Provide the (X, Y) coordinate of the cell's center where the given text is located.  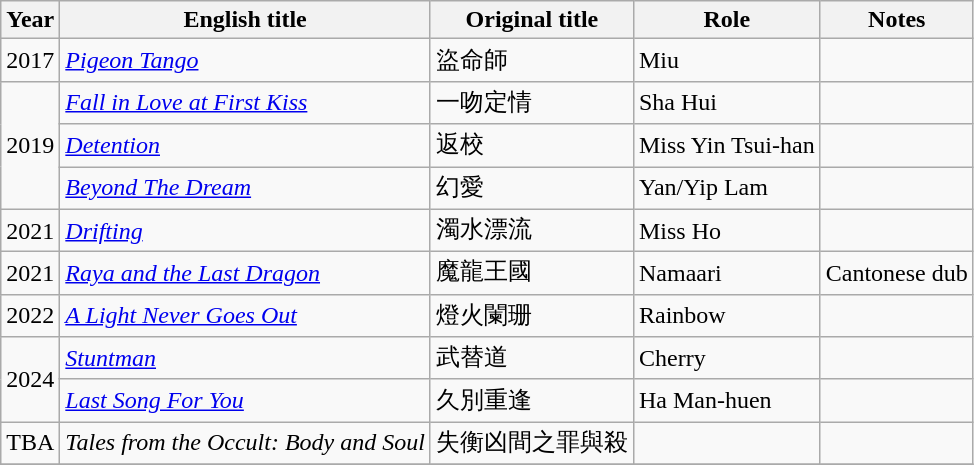
燈火闌珊 (532, 316)
Fall in Love at First Kiss (246, 102)
Pigeon Tango (246, 60)
幻愛 (532, 188)
失衡凶間之罪與殺 (532, 444)
Rainbow (726, 316)
English title (246, 20)
Cantonese dub (896, 274)
Raya and the Last Dragon (246, 274)
Drifting (246, 230)
返校 (532, 146)
Tales from the Occult: Body and Soul (246, 444)
Detention (246, 146)
Yan/Yip Lam (726, 188)
Namaari (726, 274)
Cherry (726, 358)
2022 (30, 316)
盜命師 (532, 60)
武替道 (532, 358)
Notes (896, 20)
Miu (726, 60)
Last Song For You (246, 400)
Year (30, 20)
魔龍王國 (532, 274)
Original title (532, 20)
濁水漂流 (532, 230)
Stuntman (246, 358)
久別重逢 (532, 400)
2019 (30, 145)
2024 (30, 380)
Miss Yin Tsui-han (726, 146)
2017 (30, 60)
Beyond The Dream (246, 188)
Miss Ho (726, 230)
一吻定情 (532, 102)
Role (726, 20)
A Light Never Goes Out (246, 316)
TBA (30, 444)
Ha Man-huen (726, 400)
Sha Hui (726, 102)
